Detect which cell encompasses the target text, then output its (X, Y) center coordinate. 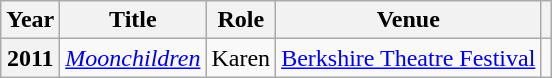
2011 (30, 58)
Karen (241, 58)
Moonchildren (133, 58)
Title (133, 20)
Year (30, 20)
Venue (408, 20)
Role (241, 20)
Berkshire Theatre Festival (408, 58)
